Search for the cell housing the specified text and yield its (X, Y) center coordinate. 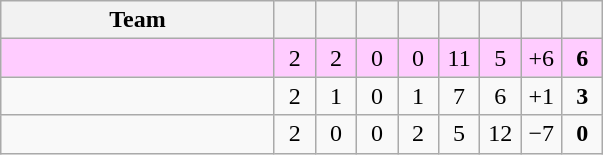
7 (460, 96)
3 (582, 96)
−7 (542, 134)
12 (500, 134)
+1 (542, 96)
+6 (542, 58)
11 (460, 58)
Team (138, 20)
